Find where the given text appears and provide that cell's center as (x, y) coordinate. 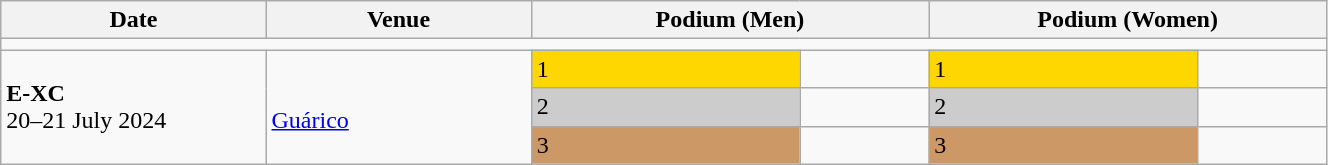
Guárico (398, 107)
Podium (Men) (730, 20)
E-XC 20–21 July 2024 (134, 107)
Podium (Women) (1128, 20)
Venue (398, 20)
Date (134, 20)
